Capture the cell that displays the provided text and extract its [x, y] central coordinate. 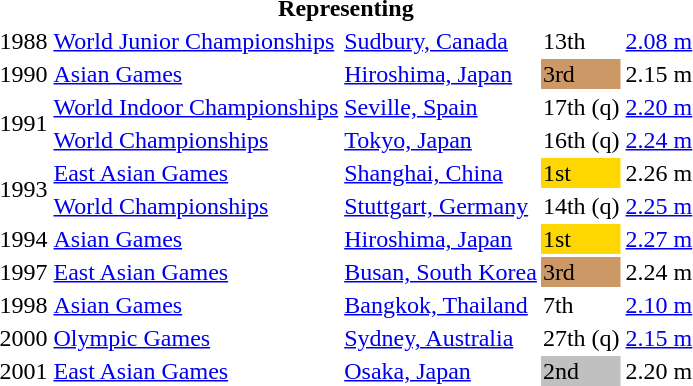
17th (q) [581, 107]
Bangkok, Thailand [441, 305]
Sydney, Australia [441, 338]
7th [581, 305]
Tokyo, Japan [441, 140]
13th [581, 41]
14th (q) [581, 206]
Olympic Games [196, 338]
16th (q) [581, 140]
Osaka, Japan [441, 371]
World Indoor Championships [196, 107]
2nd [581, 371]
27th (q) [581, 338]
Sudbury, Canada [441, 41]
Seville, Spain [441, 107]
Stuttgart, Germany [441, 206]
Shanghai, China [441, 173]
Busan, South Korea [441, 272]
World Junior Championships [196, 41]
